Return (x, y) of the center of cell containing provided text 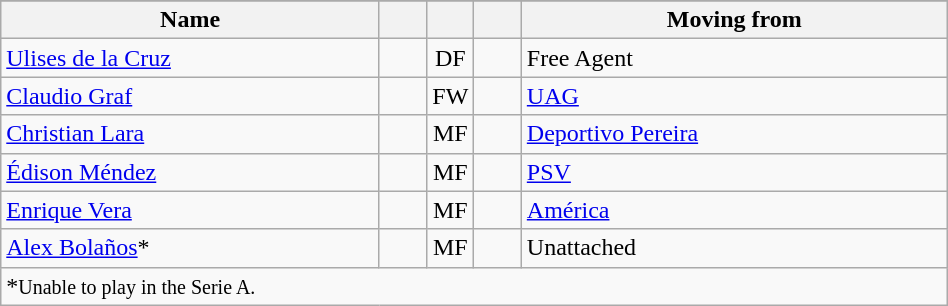
Moving from (734, 20)
América (734, 210)
Free Agent (734, 58)
Name (190, 20)
PSV (734, 172)
UAG (734, 96)
Claudio Graf (190, 96)
Christian Lara (190, 134)
*Unable to play in the Serie A. (474, 286)
Enrique Vera (190, 210)
Alex Bolaños* (190, 248)
Édison Méndez (190, 172)
Ulises de la Cruz (190, 58)
Unattached (734, 248)
Deportivo Pereira (734, 134)
FW (450, 96)
DF (450, 58)
